Identify which cell holds the provided text, then report its [x, y] central coordinate. 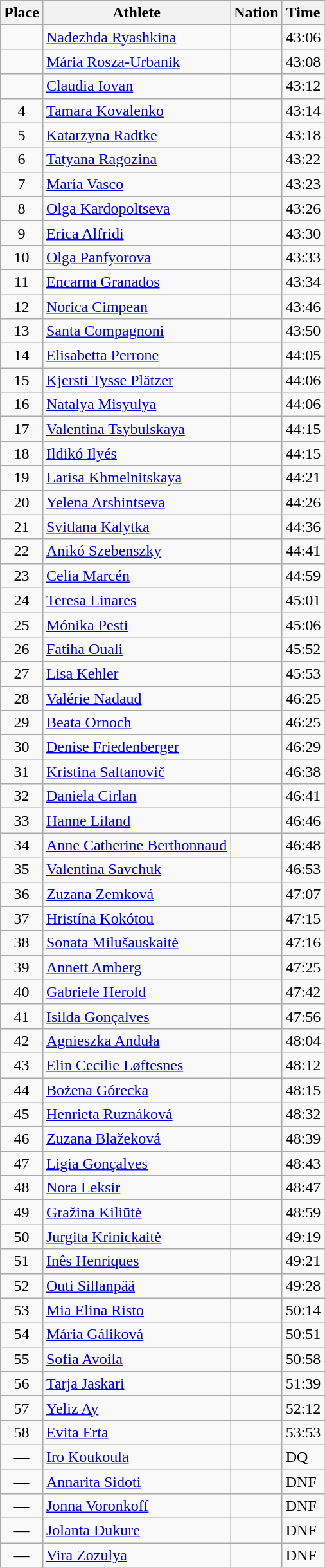
Anne Catherine Berthonnaud [136, 845]
Teresa Linares [136, 600]
Elin Cecilie Løftesnes [136, 1065]
20 [22, 502]
Annarita Sidoti [136, 1481]
52:12 [303, 1408]
52 [22, 1286]
43:22 [303, 160]
51 [22, 1261]
Natalya Misyulya [136, 405]
15 [22, 380]
7 [22, 184]
43:30 [303, 233]
40 [22, 992]
43:34 [303, 282]
28 [22, 698]
Svitlana Kalytka [136, 527]
48:12 [303, 1065]
Larisa Khmelnitskaya [136, 478]
44:26 [303, 502]
Denise Friedenberger [136, 747]
29 [22, 723]
24 [22, 600]
46 [22, 1139]
58 [22, 1432]
Vira Zozulya [136, 1555]
46:53 [303, 870]
36 [22, 894]
31 [22, 772]
Olga Panfyorova [136, 257]
Anikó Szebenszky [136, 551]
Tamara Kovalenko [136, 111]
Santa Compagnoni [136, 331]
43:14 [303, 111]
Gabriele Herold [136, 992]
Athlete [136, 13]
43:33 [303, 257]
Bożena Górecka [136, 1090]
30 [22, 747]
Erica Alfridi [136, 233]
Ligia Gonçalves [136, 1163]
43:06 [303, 37]
34 [22, 845]
53:53 [303, 1432]
45 [22, 1115]
Mária Rosza-Urbanik [136, 62]
Claudia Iovan [136, 86]
39 [22, 967]
Jurgita Krinickaitė [136, 1237]
Norica Cimpean [136, 307]
49:19 [303, 1237]
Henrieta Ruznáková [136, 1115]
56 [22, 1383]
55 [22, 1359]
48:59 [303, 1212]
Hristína Kokótou [136, 918]
Encarna Granados [136, 282]
47:07 [303, 894]
Elisabetta Perrone [136, 356]
47:56 [303, 1016]
Place [22, 13]
38 [22, 943]
Valentina Savchuk [136, 870]
43:23 [303, 184]
Mónika Pesti [136, 624]
48:04 [303, 1041]
44:36 [303, 527]
Sofia Avoila [136, 1359]
9 [22, 233]
Daniela Cirlan [136, 796]
44:21 [303, 478]
44 [22, 1090]
48 [22, 1188]
Sonata Milušauskaitė [136, 943]
50:58 [303, 1359]
Mária Gáliková [136, 1335]
48:15 [303, 1090]
Tatyana Ragozina [136, 160]
Jolanta Dukure [136, 1531]
Zuzana Zemková [136, 894]
Jonna Voronkoff [136, 1506]
49 [22, 1212]
50:14 [303, 1310]
14 [22, 356]
María Vasco [136, 184]
Beata Ornoch [136, 723]
17 [22, 429]
Outi Sillanpää [136, 1286]
49:28 [303, 1286]
25 [22, 624]
Gražina Kiliūtė [136, 1212]
Mia Elina Risto [136, 1310]
35 [22, 870]
47:16 [303, 943]
43:08 [303, 62]
13 [22, 331]
47:25 [303, 967]
11 [22, 282]
44:59 [303, 576]
45:01 [303, 600]
Zuzana Blažeková [136, 1139]
47:42 [303, 992]
45:52 [303, 649]
46:38 [303, 772]
8 [22, 208]
43:18 [303, 135]
10 [22, 257]
50 [22, 1237]
43 [22, 1065]
Hanne Liland [136, 821]
57 [22, 1408]
43:50 [303, 331]
32 [22, 796]
21 [22, 527]
48:32 [303, 1115]
DQ [303, 1457]
Olga Kardopoltseva [136, 208]
33 [22, 821]
45:06 [303, 624]
Inês Henriques [136, 1261]
Lisa Kehler [136, 673]
Annett Amberg [136, 967]
41 [22, 1016]
46:48 [303, 845]
44:41 [303, 551]
19 [22, 478]
37 [22, 918]
22 [22, 551]
12 [22, 307]
50:51 [303, 1335]
47 [22, 1163]
23 [22, 576]
44:05 [303, 356]
54 [22, 1335]
Katarzyna Radtke [136, 135]
Nadezhda Ryashkina [136, 37]
46:29 [303, 747]
Kristina Saltanovič [136, 772]
Iro Koukoula [136, 1457]
47:15 [303, 918]
18 [22, 453]
46:41 [303, 796]
27 [22, 673]
Isilda Gonçalves [136, 1016]
Fatiha Ouali [136, 649]
Agnieszka Anduła [136, 1041]
Valérie Nadaud [136, 698]
26 [22, 649]
Yeliz Ay [136, 1408]
46:46 [303, 821]
Kjersti Tysse Plätzer [136, 380]
Ildikó Ilyés [136, 453]
43:12 [303, 86]
49:21 [303, 1261]
Valentina Tsybulskaya [136, 429]
Time [303, 13]
Celia Marcén [136, 576]
Tarja Jaskari [136, 1383]
4 [22, 111]
Nora Leksir [136, 1188]
Evita Erta [136, 1432]
51:39 [303, 1383]
Nation [256, 13]
43:26 [303, 208]
42 [22, 1041]
53 [22, 1310]
5 [22, 135]
48:39 [303, 1139]
6 [22, 160]
48:47 [303, 1188]
Yelena Arshintseva [136, 502]
16 [22, 405]
45:53 [303, 673]
48:43 [303, 1163]
43:46 [303, 307]
